Extract the (x, y) coordinate from the center of the cell holding the provided text.  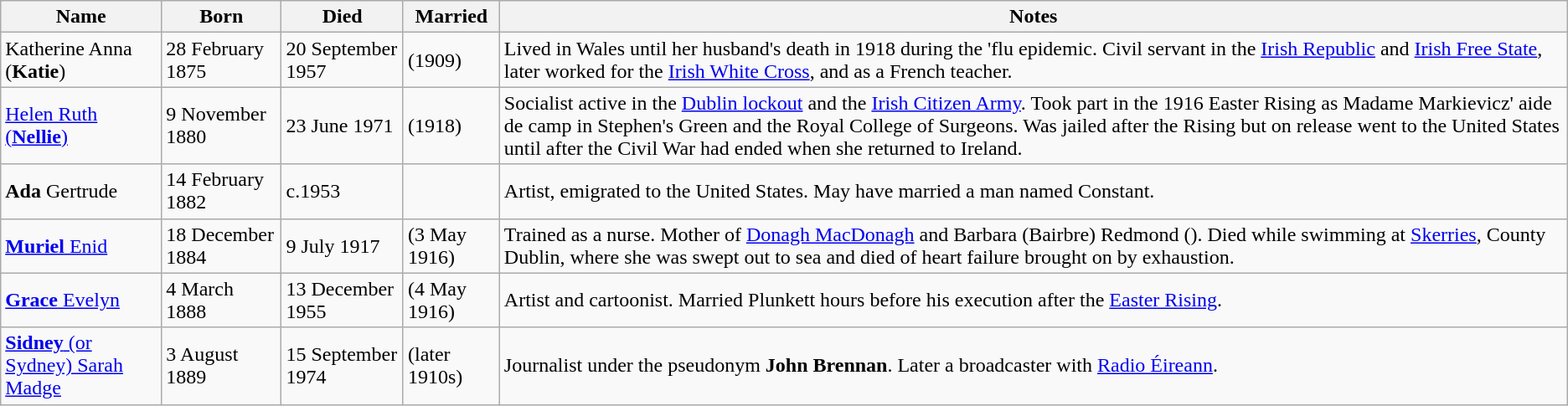
Helen Ruth (Nellie) (81, 126)
9 November 1880 (221, 126)
(1918) (451, 126)
c.1953 (343, 191)
Journalist under the pseudonym John Brennan. Later a broadcaster with Radio Éireann. (1034, 366)
Name (81, 17)
(4 May 1916) (451, 300)
20 September 1957 (343, 60)
23 June 1971 (343, 126)
(later 1910s) (451, 366)
Sidney (or Sydney) Sarah Madge (81, 366)
9 July 1917 (343, 246)
13 December 1955 (343, 300)
Died (343, 17)
Married (451, 17)
18 December 1884 (221, 246)
14 February 1882 (221, 191)
28 February 1875 (221, 60)
4 March 1888 (221, 300)
Katherine Anna (Katie) (81, 60)
Muriel Enid (81, 246)
Notes (1034, 17)
3 August 1889 (221, 366)
Artist and cartoonist. Married Plunkett hours before his execution after the Easter Rising. (1034, 300)
Born (221, 17)
(3 May 1916) (451, 246)
Grace Evelyn (81, 300)
Artist, emigrated to the United States. May have married a man named Constant. (1034, 191)
15 September 1974 (343, 366)
Ada Gertrude (81, 191)
(1909) (451, 60)
